Find where the given text appears and provide that cell's center as (X, Y) coordinate. 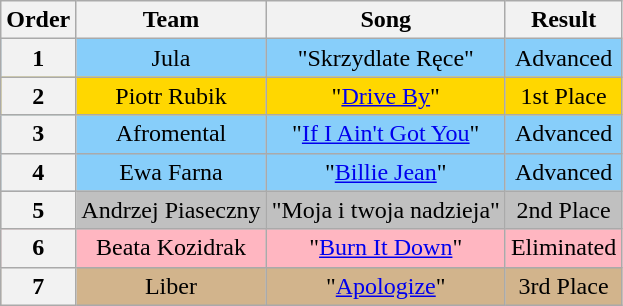
"Moja i twoja nadzieja" (386, 210)
2nd Place (563, 210)
"Skrzydlate Ręce" (386, 58)
"Drive By" (386, 96)
7 (38, 286)
"Billie Jean" (386, 172)
Liber (171, 286)
3rd Place (563, 286)
1st Place (563, 96)
Afromental (171, 134)
Song (386, 20)
5 (38, 210)
Result (563, 20)
2 (38, 96)
3 (38, 134)
Team (171, 20)
6 (38, 248)
Piotr Rubik (171, 96)
1 (38, 58)
"Burn It Down" (386, 248)
Ewa Farna (171, 172)
"If I Ain't Got You" (386, 134)
Order (38, 20)
"Apologize" (386, 286)
Eliminated (563, 248)
4 (38, 172)
Jula (171, 58)
Beata Kozidrak (171, 248)
Andrzej Piaseczny (171, 210)
